From the cell containing the given text, extract its center point as [x, y] coordinate. 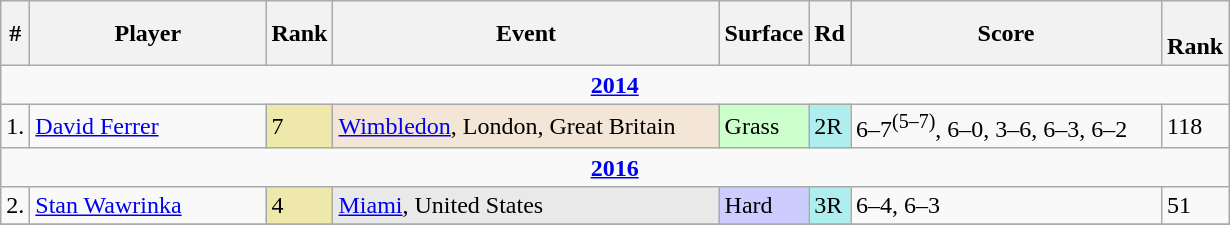
Stan Wawrinka [148, 205]
Miami, United States [526, 205]
2014 [615, 85]
Wimbledon, London, Great Britain [526, 126]
Event [526, 34]
4 [300, 205]
1. [16, 126]
3R [830, 205]
Score [1006, 34]
Grass [764, 126]
2R [830, 126]
6–7(5–7), 6–0, 3–6, 6–3, 6–2 [1006, 126]
6–4, 6–3 [1006, 205]
Surface [764, 34]
Player [148, 34]
David Ferrer [148, 126]
Rd [830, 34]
7 [300, 126]
Hard [764, 205]
2. [16, 205]
# [16, 34]
118 [1196, 126]
2016 [615, 167]
51 [1196, 205]
